Search for the cell housing the specified text and yield its [X, Y] center coordinate. 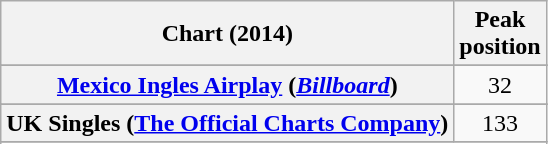
133 [500, 123]
UK Singles (The Official Charts Company) [228, 123]
Mexico Ingles Airplay (Billboard) [228, 85]
32 [500, 85]
Chart (2014) [228, 34]
Peakposition [500, 34]
